Scan for the cell matching the given text and deliver its (x, y) coordinate at center. 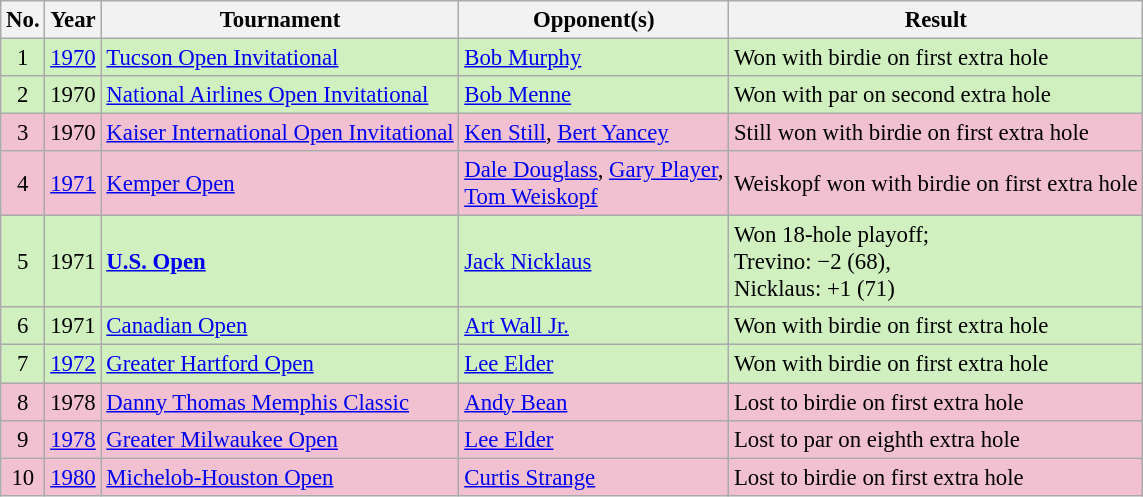
Won with par on second extra hole (936, 95)
Opponent(s) (594, 20)
Michelob-Houston Open (280, 477)
Jack Nicklaus (594, 262)
3 (23, 133)
National Airlines Open Invitational (280, 95)
5 (23, 262)
Andy Bean (594, 402)
1972 (73, 364)
Year (73, 20)
2 (23, 95)
Won 18-hole playoff;Trevino: −2 (68),Nicklaus: +1 (71) (936, 262)
Tournament (280, 20)
7 (23, 364)
Danny Thomas Memphis Classic (280, 402)
Canadian Open (280, 327)
4 (23, 184)
6 (23, 327)
U.S. Open (280, 262)
Greater Hartford Open (280, 364)
No. (23, 20)
1 (23, 58)
Dale Douglass, Gary Player, Tom Weiskopf (594, 184)
Bob Menne (594, 95)
1980 (73, 477)
Kemper Open (280, 184)
Bob Murphy (594, 58)
Curtis Strange (594, 477)
Kaiser International Open Invitational (280, 133)
Weiskopf won with birdie on first extra hole (936, 184)
Art Wall Jr. (594, 327)
Still won with birdie on first extra hole (936, 133)
9 (23, 439)
Tucson Open Invitational (280, 58)
Result (936, 20)
Greater Milwaukee Open (280, 439)
10 (23, 477)
8 (23, 402)
Ken Still, Bert Yancey (594, 133)
Lost to par on eighth extra hole (936, 439)
